Identify which cell holds the provided text, then report its (x, y) central coordinate. 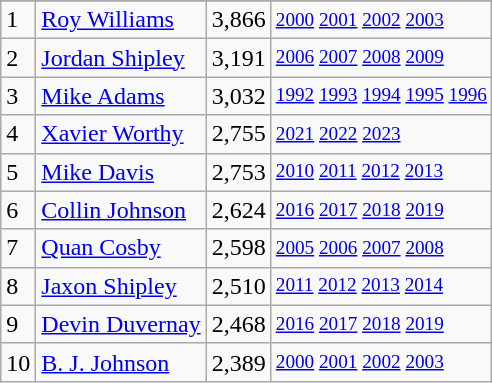
2,598 (238, 248)
2,755 (238, 134)
1 (18, 20)
2,389 (238, 362)
1992 1993 1994 1995 1996 (381, 96)
B. J. Johnson (121, 362)
8 (18, 286)
Mike Davis (121, 172)
Jordan Shipley (121, 58)
3,866 (238, 20)
2,510 (238, 286)
3 (18, 96)
Xavier Worthy (121, 134)
7 (18, 248)
3,032 (238, 96)
4 (18, 134)
2010 2011 2012 2013 (381, 172)
10 (18, 362)
2 (18, 58)
2011 2012 2013 2014 (381, 286)
2021 2022 2023 (381, 134)
Devin Duvernay (121, 324)
3,191 (238, 58)
Roy Williams (121, 20)
6 (18, 210)
2006 2007 2008 2009 (381, 58)
Jaxon Shipley (121, 286)
2,468 (238, 324)
Quan Cosby (121, 248)
2,753 (238, 172)
5 (18, 172)
Collin Johnson (121, 210)
9 (18, 324)
Mike Adams (121, 96)
2005 2006 2007 2008 (381, 248)
2,624 (238, 210)
